Return the [X, Y] coordinate for the center point of the cell that contains the specified text.  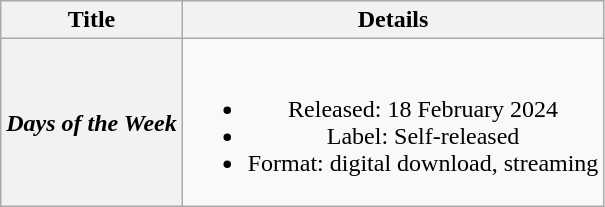
Title [92, 20]
Details [393, 20]
Released: 18 February 2024Label: Self-releasedFormat: digital download, streaming [393, 122]
Days of the Week [92, 122]
